Locate the cell with the specified text and output its (X, Y) center coordinate. 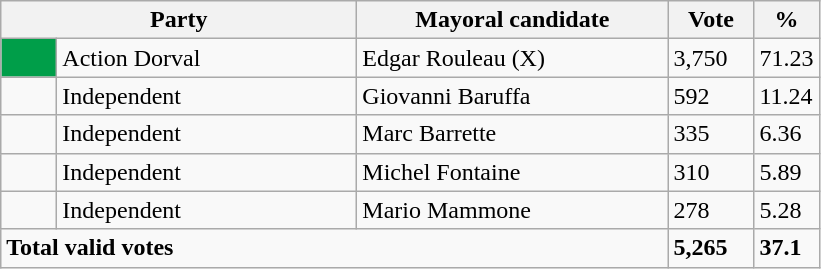
Mayoral candidate (512, 20)
% (786, 20)
71.23 (786, 58)
37.1 (786, 248)
Giovanni Baruffa (512, 96)
310 (711, 172)
6.36 (786, 134)
Marc Barrette (512, 134)
Edgar Rouleau (X) (512, 58)
5.89 (786, 172)
11.24 (786, 96)
Vote (711, 20)
335 (711, 134)
3,750 (711, 58)
5.28 (786, 210)
592 (711, 96)
Michel Fontaine (512, 172)
Party (179, 20)
Mario Mammone (512, 210)
Action Dorval (207, 58)
Total valid votes (334, 248)
5,265 (711, 248)
278 (711, 210)
